Identify which cell holds the provided text, then report its (x, y) central coordinate. 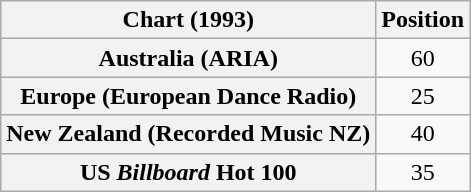
Position (423, 20)
25 (423, 96)
New Zealand (Recorded Music NZ) (188, 134)
US Billboard Hot 100 (188, 172)
Chart (1993) (188, 20)
40 (423, 134)
Europe (European Dance Radio) (188, 96)
60 (423, 58)
35 (423, 172)
Australia (ARIA) (188, 58)
